Return the [X, Y] coordinate for the center point of the cell that contains the specified text.  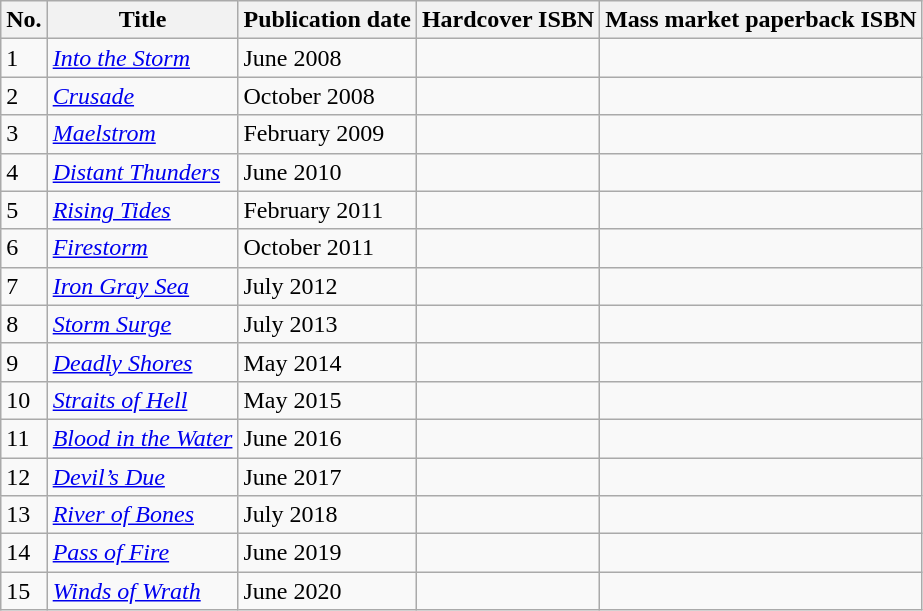
Maelstrom [142, 134]
October 2008 [327, 96]
February 2009 [327, 134]
Pass of Fire [142, 553]
Blood in the Water [142, 438]
Storm Surge [142, 324]
June 2020 [327, 591]
July 2013 [327, 324]
February 2011 [327, 210]
June 2017 [327, 477]
No. [24, 20]
15 [24, 591]
October 2011 [327, 248]
1 [24, 58]
Crusade [142, 96]
Deadly Shores [142, 362]
June 2010 [327, 172]
Rising Tides [142, 210]
Distant Thunders [142, 172]
10 [24, 400]
June 2008 [327, 58]
2 [24, 96]
Publication date [327, 20]
Hardcover ISBN [508, 20]
11 [24, 438]
4 [24, 172]
Winds of Wrath [142, 591]
May 2015 [327, 400]
Straits of Hell [142, 400]
June 2019 [327, 553]
Mass market paperback ISBN [761, 20]
May 2014 [327, 362]
July 2012 [327, 286]
5 [24, 210]
3 [24, 134]
July 2018 [327, 515]
8 [24, 324]
13 [24, 515]
9 [24, 362]
Devil’s Due [142, 477]
Iron Gray Sea [142, 286]
6 [24, 248]
Title [142, 20]
River of Bones [142, 515]
12 [24, 477]
7 [24, 286]
Into the Storm [142, 58]
June 2016 [327, 438]
Firestorm [142, 248]
14 [24, 553]
